Provide the (x, y) coordinate of the cell's center where the given text is located.  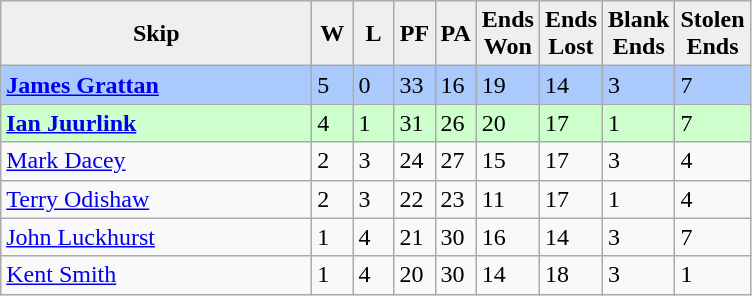
L (374, 34)
11 (508, 199)
Mark Dacey (156, 161)
31 (414, 123)
Blank Ends (639, 34)
22 (414, 199)
PA (456, 34)
James Grattan (156, 85)
33 (414, 85)
PF (414, 34)
0 (374, 85)
Skip (156, 34)
Ends Won (508, 34)
15 (508, 161)
Ian Juurlink (156, 123)
18 (570, 275)
23 (456, 199)
24 (414, 161)
5 (332, 85)
Kent Smith (156, 275)
21 (414, 237)
26 (456, 123)
Stolen Ends (712, 34)
W (332, 34)
John Luckhurst (156, 237)
Terry Odishaw (156, 199)
19 (508, 85)
Ends Lost (570, 34)
27 (456, 161)
